From the cell containing the given text, extract its center point as [x, y] coordinate. 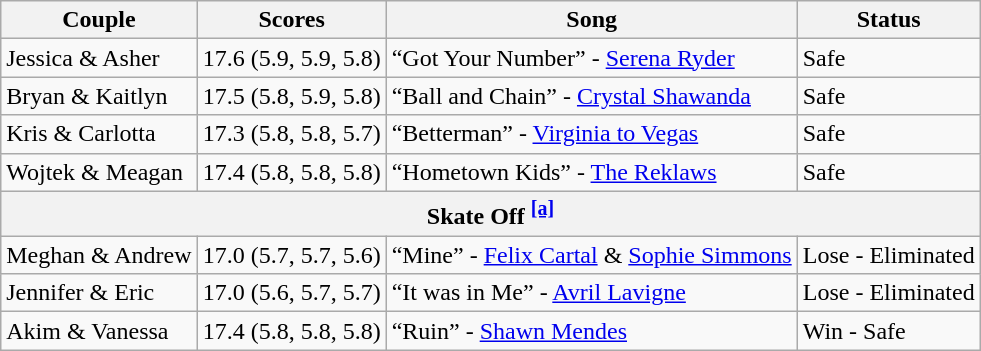
17.6 (5.9, 5.9, 5.8) [292, 58]
Couple [99, 20]
“It was in Me” - Avril Lavigne [592, 293]
Status [888, 20]
Scores [292, 20]
17.0 (5.6, 5.7, 5.7) [292, 293]
Akim & Vanessa [99, 331]
“Hometown Kids” - The Reklaws [592, 172]
17.0 (5.7, 5.7, 5.6) [292, 255]
“Mine” - Felix Cartal & Sophie Simmons [592, 255]
Skate Off [a] [490, 214]
Jennifer & Eric [99, 293]
“Betterman” - Virginia to Vegas [592, 134]
Meghan & Andrew [99, 255]
17.3 (5.8, 5.8, 5.7) [292, 134]
Bryan & Kaitlyn [99, 96]
Song [592, 20]
Win - Safe [888, 331]
“Ruin” - Shawn Mendes [592, 331]
Wojtek & Meagan [99, 172]
17.5 (5.8, 5.9, 5.8) [292, 96]
Jessica & Asher [99, 58]
“Got Your Number” - Serena Ryder [592, 58]
Kris & Carlotta [99, 134]
“Ball and Chain” - Crystal Shawanda [592, 96]
